Provide the [x, y] coordinate of the cell's center where the given text is located.  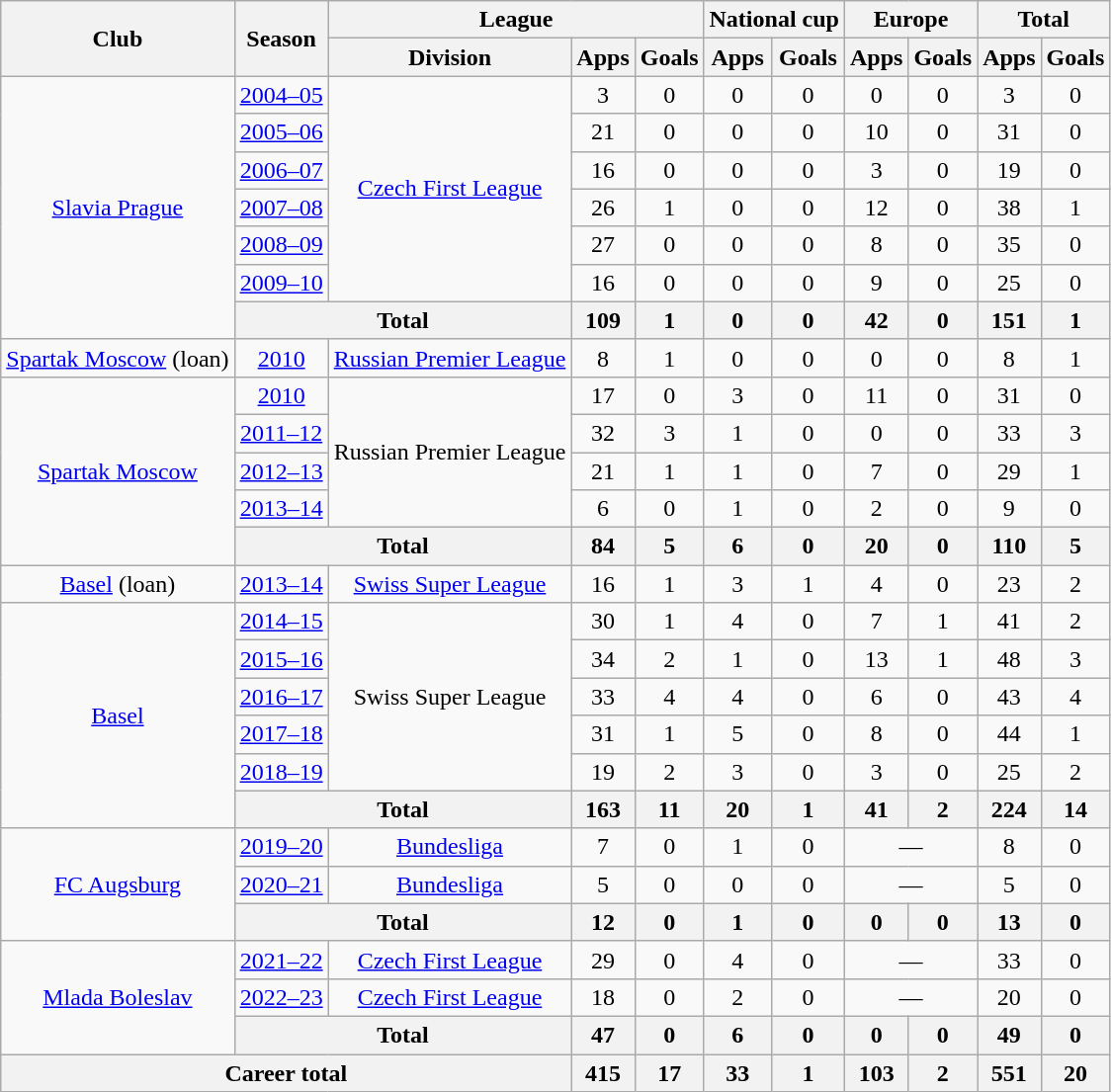
2018–19 [281, 772]
26 [603, 208]
2012–13 [281, 471]
2016–17 [281, 697]
2008–09 [281, 245]
Basel [118, 715]
Season [281, 39]
Europe [910, 20]
2021–22 [281, 960]
23 [1009, 584]
43 [1009, 697]
10 [876, 132]
42 [876, 320]
2005–06 [281, 132]
FC Augsburg [118, 884]
163 [603, 809]
415 [603, 1072]
35 [1009, 245]
44 [1009, 734]
2017–18 [281, 734]
2011–12 [281, 433]
League [516, 20]
Basel (loan) [118, 584]
Division [450, 57]
2019–20 [281, 847]
Club [118, 39]
2022–23 [281, 997]
47 [603, 1035]
224 [1009, 809]
Mlada Boleslav [118, 997]
151 [1009, 320]
18 [603, 997]
2015–16 [281, 659]
Spartak Moscow (loan) [118, 358]
2006–07 [281, 170]
14 [1075, 809]
Career total [287, 1072]
30 [603, 622]
2007–08 [281, 208]
34 [603, 659]
2014–15 [281, 622]
49 [1009, 1035]
Slavia Prague [118, 208]
38 [1009, 208]
84 [603, 546]
110 [1009, 546]
Spartak Moscow [118, 470]
2009–10 [281, 283]
National cup [774, 20]
103 [876, 1072]
48 [1009, 659]
27 [603, 245]
32 [603, 433]
2004–05 [281, 95]
109 [603, 320]
2020–21 [281, 884]
551 [1009, 1072]
